Return the (X, Y) coordinate for the center point of the cell that contains the specified text.  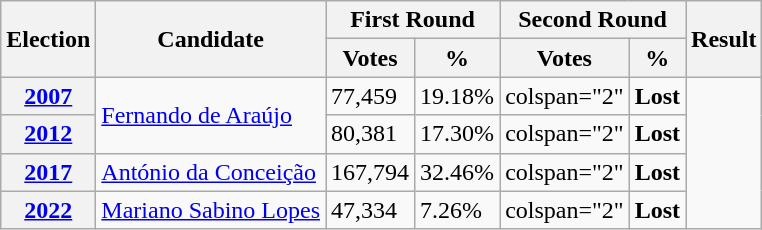
Result (724, 39)
Second Round (593, 20)
7.26% (458, 210)
Election (48, 39)
2022 (48, 210)
77,459 (370, 96)
Fernando de Araújo (211, 115)
167,794 (370, 172)
2007 (48, 96)
2012 (48, 134)
António da Conceição (211, 172)
19.18% (458, 96)
2017 (48, 172)
First Round (413, 20)
32.46% (458, 172)
Candidate (211, 39)
80,381 (370, 134)
Mariano Sabino Lopes (211, 210)
47,334 (370, 210)
17.30% (458, 134)
